Scan for the cell matching the given text and deliver its [x, y] coordinate at center. 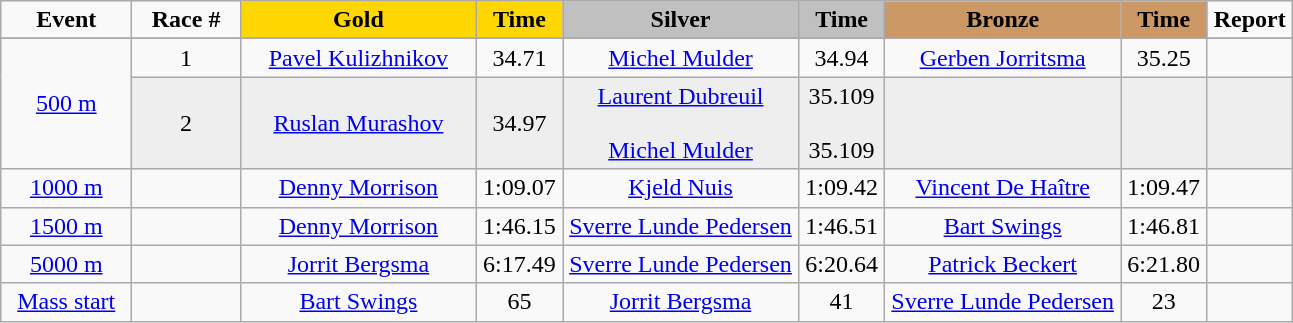
2 [186, 123]
35.25 [1164, 58]
1:09.07 [519, 188]
Bronze [1003, 20]
Pavel Kulizhnikov [358, 58]
35.10935.109 [842, 123]
1:09.42 [842, 188]
1:09.47 [1164, 188]
Gerben Jorritsma [1003, 58]
6:17.49 [519, 264]
1:46.51 [842, 226]
65 [519, 302]
Laurent DubreuilMichel Mulder [680, 123]
6:20.64 [842, 264]
Vincent De Haître [1003, 188]
5000 m [66, 264]
Silver [680, 20]
Race # [186, 20]
23 [1164, 302]
500 m [66, 104]
1:46.15 [519, 226]
6:21.80 [1164, 264]
41 [842, 302]
Gold [358, 20]
Patrick Beckert [1003, 264]
1 [186, 58]
Kjeld Nuis [680, 188]
Michel Mulder [680, 58]
Mass start [66, 302]
1500 m [66, 226]
34.94 [842, 58]
34.71 [519, 58]
1:46.81 [1164, 226]
Event [66, 20]
Ruslan Murashov [358, 123]
1000 m [66, 188]
34.97 [519, 123]
Report [1250, 20]
